From the cell containing the given text, extract its center point as (x, y) coordinate. 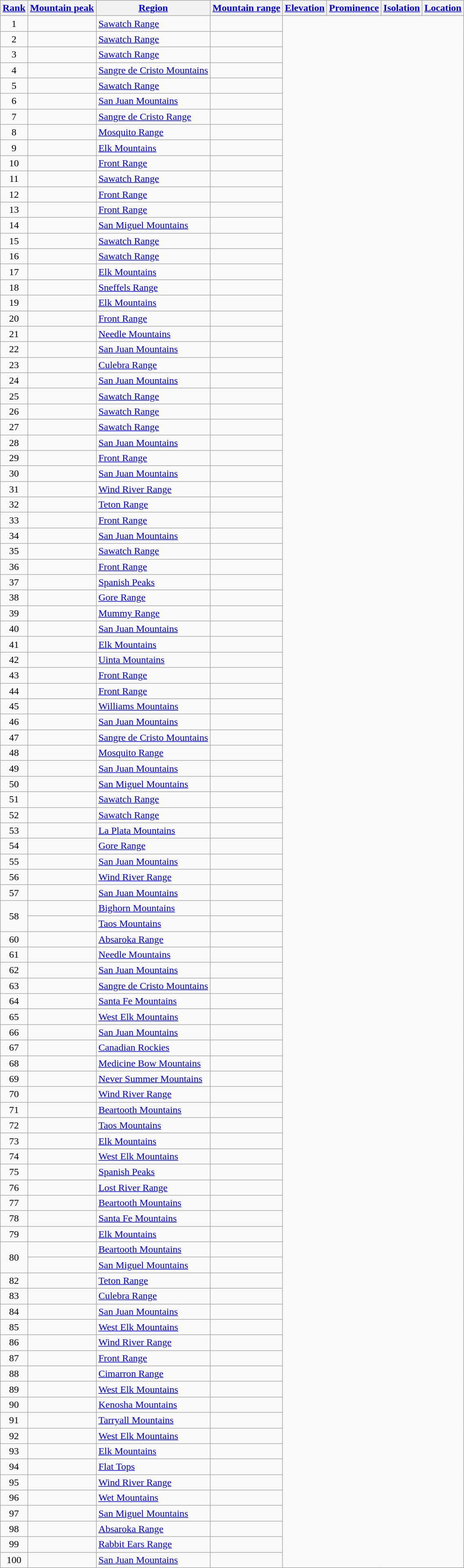
71 (14, 1110)
100 (14, 1560)
27 (14, 427)
53 (14, 830)
56 (14, 877)
47 (14, 738)
Sneffels Range (153, 287)
57 (14, 892)
19 (14, 303)
69 (14, 1079)
68 (14, 1063)
Cimarron Range (153, 1374)
7 (14, 117)
Canadian Rockies (153, 1048)
75 (14, 1172)
55 (14, 861)
Medicine Bow Mountains (153, 1063)
43 (14, 675)
14 (14, 225)
40 (14, 629)
98 (14, 1529)
Sangre de Cristo Range (153, 117)
Location (443, 8)
52 (14, 815)
8 (14, 132)
84 (14, 1312)
30 (14, 474)
33 (14, 520)
4 (14, 70)
93 (14, 1451)
Williams Mountains (153, 707)
63 (14, 986)
34 (14, 536)
77 (14, 1203)
79 (14, 1234)
29 (14, 458)
94 (14, 1467)
50 (14, 784)
90 (14, 1405)
Mountain range (246, 8)
78 (14, 1219)
Elevation (304, 8)
97 (14, 1513)
44 (14, 691)
15 (14, 241)
54 (14, 846)
5 (14, 86)
Isolation (402, 8)
89 (14, 1389)
Rabbit Ears Range (153, 1544)
18 (14, 287)
32 (14, 505)
60 (14, 939)
91 (14, 1420)
61 (14, 955)
1 (14, 24)
88 (14, 1374)
67 (14, 1048)
76 (14, 1188)
49 (14, 769)
Mummy Range (153, 613)
64 (14, 1001)
46 (14, 722)
92 (14, 1435)
37 (14, 582)
96 (14, 1498)
66 (14, 1032)
58 (14, 916)
72 (14, 1125)
24 (14, 380)
82 (14, 1281)
Uinta Mountains (153, 660)
22 (14, 349)
La Plata Mountains (153, 830)
Flat Tops (153, 1467)
95 (14, 1482)
85 (14, 1327)
6 (14, 101)
62 (14, 970)
9 (14, 148)
26 (14, 411)
65 (14, 1017)
11 (14, 179)
Prominence (354, 8)
51 (14, 799)
74 (14, 1156)
48 (14, 753)
Bighorn Mountains (153, 908)
Mountain peak (62, 8)
41 (14, 644)
Wet Mountains (153, 1498)
12 (14, 194)
70 (14, 1094)
Rank (14, 8)
36 (14, 567)
39 (14, 613)
2 (14, 39)
13 (14, 210)
35 (14, 551)
28 (14, 442)
Kenosha Mountains (153, 1405)
17 (14, 272)
16 (14, 256)
20 (14, 318)
21 (14, 334)
31 (14, 489)
Region (153, 8)
87 (14, 1358)
Tarryall Mountains (153, 1420)
73 (14, 1141)
Never Summer Mountains (153, 1079)
86 (14, 1343)
83 (14, 1296)
25 (14, 396)
45 (14, 707)
3 (14, 55)
Lost River Range (153, 1188)
80 (14, 1257)
38 (14, 598)
42 (14, 660)
10 (14, 163)
99 (14, 1544)
23 (14, 365)
